Find where the given text appears and provide that cell's center as (X, Y) coordinate. 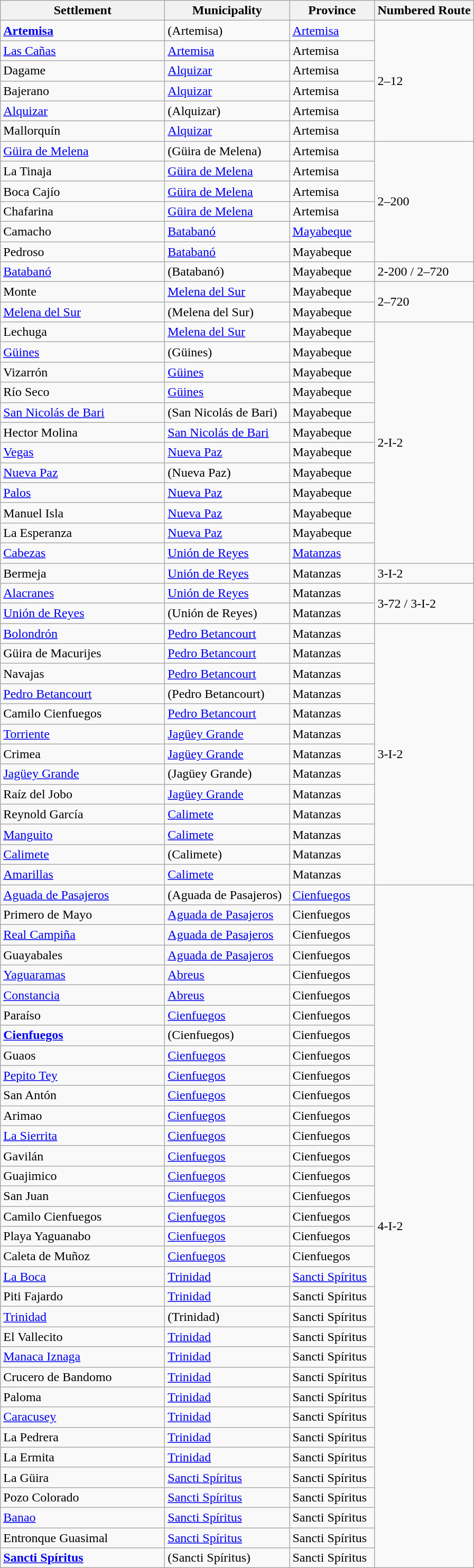
San Juan (82, 1196)
Las Cañas (82, 51)
La Tinaja (82, 171)
Dagame (82, 71)
Numbered Route (424, 11)
Reynold García (82, 814)
Lechuga (82, 332)
(Güines) (227, 352)
Caracusey (82, 1417)
Bajerano (82, 91)
Caleta de Muñoz (82, 1257)
Monte (82, 292)
Navajas (82, 674)
Banao (82, 1517)
(Melena del Sur) (227, 312)
Province (332, 11)
La Sierrita (82, 1136)
(Jagüey Grande) (227, 774)
San Antón (82, 1095)
Settlement (82, 11)
(Batabanó) (227, 272)
Municipality (227, 11)
Pedroso (82, 252)
Camacho (82, 231)
La Esperanza (82, 533)
Entronque Guasimal (82, 1538)
Gavilán (82, 1156)
Raíz del Jobo (82, 794)
2-I-2 (424, 442)
Palos (82, 493)
(Artemisa) (227, 31)
Crucero de Bandomo (82, 1377)
Vizarrón (82, 372)
Vegas (82, 452)
Constancia (82, 995)
(Pedro Betancourt) (227, 694)
2-200 / 2–720 (424, 272)
Alacranes (82, 593)
Manuel Isla (82, 513)
(Unión de Reyes) (227, 613)
Guaos (82, 1055)
Pepito Tey (82, 1075)
Yaguaramas (82, 975)
(Nueva Paz) (227, 473)
Güira de Macurijes (82, 654)
Primero de Mayo (82, 915)
Amarillas (82, 874)
Paraíso (82, 1015)
Paloma (82, 1397)
Arimao (82, 1116)
4-I-2 (424, 1226)
Cabezas (82, 553)
(Cienfuegos) (227, 1035)
Boca Cajío (82, 191)
Crimea (82, 754)
Real Campiña (82, 935)
Guajimico (82, 1176)
Playa Yaguanabo (82, 1236)
La Pedrera (82, 1437)
2–200 (424, 201)
3-72 / 3-I-2 (424, 603)
El Vallecito (82, 1337)
Río Seco (82, 392)
Bermeja (82, 573)
(Alquizar) (227, 111)
2–720 (424, 302)
Mallorquín (82, 131)
Hector Molina (82, 432)
La Ermita (82, 1457)
(San Nicolás de Bari) (227, 412)
Pozo Colorado (82, 1497)
(Güira de Melena) (227, 151)
2–12 (424, 81)
(Aguada de Pasajeros) (227, 895)
Guayabales (82, 955)
Piti Fajardo (82, 1297)
Bolondrón (82, 634)
Manguito (82, 834)
Torriente (82, 734)
La Güira (82, 1477)
(Trinidad) (227, 1317)
(Calimete) (227, 854)
La Boca (82, 1277)
Manaca Iznaga (82, 1357)
(Sancti Spíritus) (227, 1558)
Chafarina (82, 211)
